Return the (x, y) coordinate for the center point of the cell that contains the specified text.  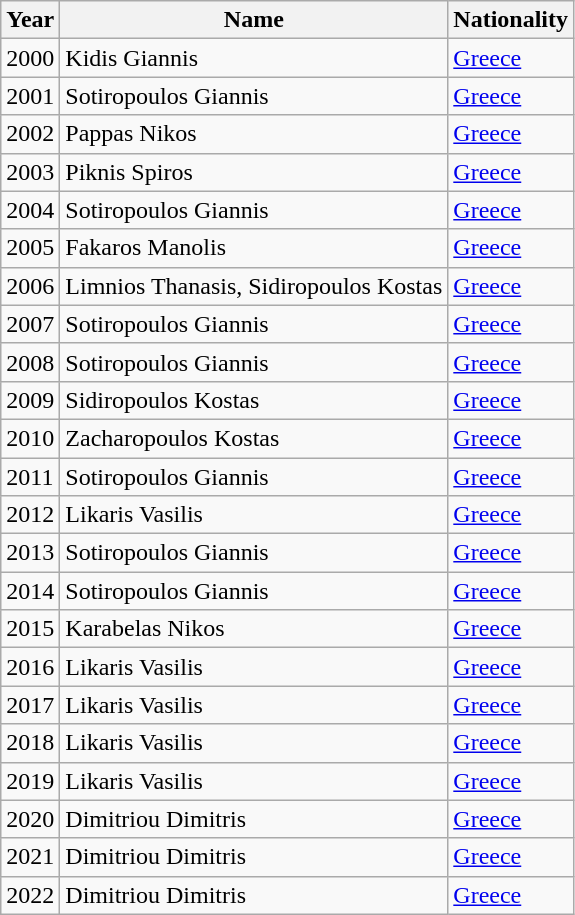
Fakaros Manolis (254, 248)
2009 (30, 400)
2021 (30, 857)
2020 (30, 819)
2018 (30, 743)
Karabelas Nikos (254, 629)
2016 (30, 667)
2014 (30, 591)
2004 (30, 210)
2002 (30, 134)
2022 (30, 895)
2010 (30, 438)
Kidis Giannis (254, 58)
2019 (30, 781)
2011 (30, 477)
2005 (30, 248)
2000 (30, 58)
Year (30, 20)
2012 (30, 515)
Limnios Thanasis, Sidiropoulos Kostas (254, 286)
Piknis Spiros (254, 172)
2003 (30, 172)
2013 (30, 553)
2015 (30, 629)
2007 (30, 324)
Sidiropoulos Kostas (254, 400)
Name (254, 20)
2006 (30, 286)
2017 (30, 705)
Zacharopoulos Kostas (254, 438)
Nationality (511, 20)
Pappas Nikos (254, 134)
2008 (30, 362)
2001 (30, 96)
